Search for the cell housing the specified text and yield its (X, Y) center coordinate. 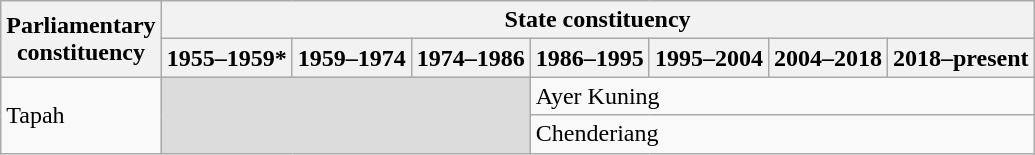
Chenderiang (782, 134)
Parliamentaryconstituency (81, 39)
1959–1974 (352, 58)
Ayer Kuning (782, 96)
1955–1959* (226, 58)
Tapah (81, 115)
1995–2004 (708, 58)
1986–1995 (590, 58)
State constituency (598, 20)
2004–2018 (828, 58)
2018–present (960, 58)
1974–1986 (470, 58)
